Pinpoint the cell where the given text exists, returning its (X, Y) midpoint coordinate. 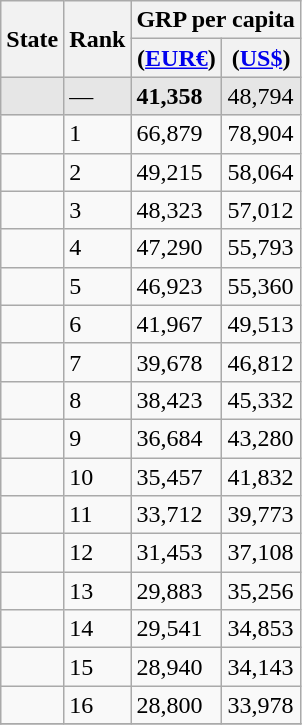
49,215 (176, 172)
35,457 (176, 477)
41,967 (176, 324)
16 (98, 705)
13 (98, 591)
48,794 (261, 96)
8 (98, 400)
39,678 (176, 362)
2 (98, 172)
46,812 (261, 362)
39,773 (261, 515)
(EUR€) (176, 58)
34,853 (261, 629)
57,012 (261, 210)
37,108 (261, 553)
— (98, 96)
45,332 (261, 400)
(US$) (261, 58)
55,793 (261, 248)
34,143 (261, 667)
15 (98, 667)
46,923 (176, 286)
28,940 (176, 667)
11 (98, 515)
38,423 (176, 400)
41,358 (176, 96)
6 (98, 324)
33,712 (176, 515)
58,064 (261, 172)
66,879 (176, 134)
7 (98, 362)
State (32, 39)
31,453 (176, 553)
29,883 (176, 591)
12 (98, 553)
29,541 (176, 629)
1 (98, 134)
36,684 (176, 438)
47,290 (176, 248)
55,360 (261, 286)
78,904 (261, 134)
9 (98, 438)
41,832 (261, 477)
33,978 (261, 705)
5 (98, 286)
GRP per capita (216, 20)
4 (98, 248)
3 (98, 210)
43,280 (261, 438)
49,513 (261, 324)
Rank (98, 39)
10 (98, 477)
48,323 (176, 210)
28,800 (176, 705)
14 (98, 629)
35,256 (261, 591)
